Search for the cell housing the specified text and yield its (X, Y) center coordinate. 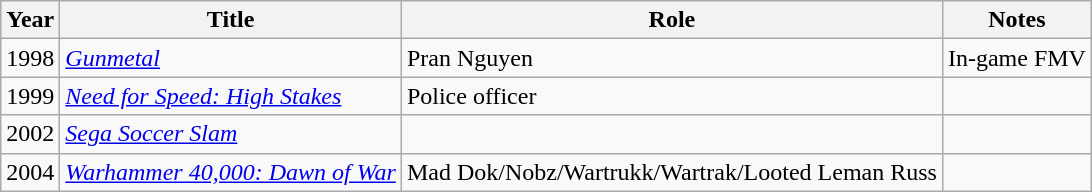
Sega Soccer Slam (231, 134)
2002 (30, 134)
Need for Speed: High Stakes (231, 96)
Police officer (672, 96)
1998 (30, 58)
Mad Dok/Nobz/Wartrukk/Wartrak/Looted Leman Russ (672, 172)
Pran Nguyen (672, 58)
Year (30, 20)
Title (231, 20)
2004 (30, 172)
Warhammer 40,000: Dawn of War (231, 172)
Notes (1016, 20)
1999 (30, 96)
Gunmetal (231, 58)
In-game FMV (1016, 58)
Role (672, 20)
